For the text-containing cell, return its midpoint in (x, y) coordinate format. 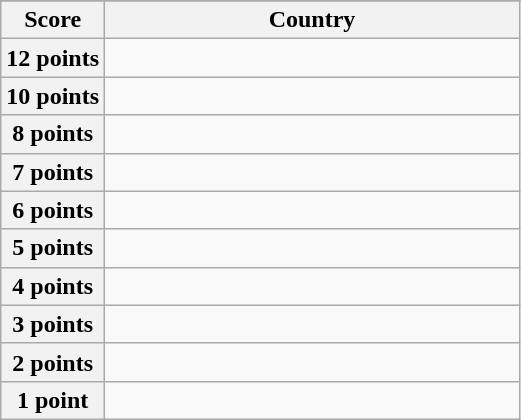
Country (312, 20)
7 points (53, 172)
2 points (53, 362)
3 points (53, 324)
Score (53, 20)
12 points (53, 58)
4 points (53, 286)
6 points (53, 210)
8 points (53, 134)
1 point (53, 400)
5 points (53, 248)
10 points (53, 96)
